Return (X, Y) of the center of cell containing provided text 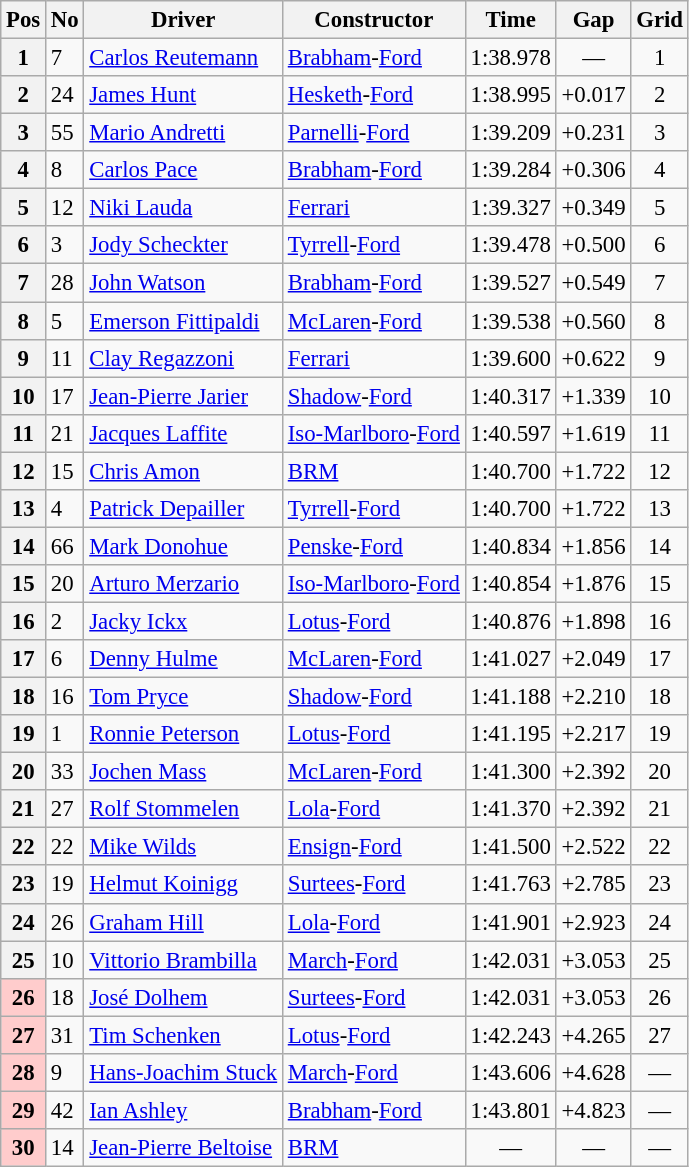
+1.876 (594, 584)
Rolf Stommelen (184, 809)
Patrick Depailler (184, 509)
+1.619 (594, 433)
42 (65, 1110)
Niki Lauda (184, 208)
Vittorio Brambilla (184, 960)
Grid (660, 20)
+1.856 (594, 546)
Tom Pryce (184, 697)
+2.522 (594, 847)
66 (65, 546)
Driver (184, 20)
Jean-Pierre Beltoise (184, 1148)
1:40.876 (510, 621)
1:41.370 (510, 809)
Tim Schenken (184, 1035)
1:39.209 (510, 133)
+0.560 (594, 321)
Mark Donohue (184, 546)
30 (24, 1148)
+2.923 (594, 922)
1:40.317 (510, 396)
Chris Amon (184, 471)
33 (65, 772)
+2.785 (594, 885)
1:40.597 (510, 433)
Pos (24, 20)
1:41.027 (510, 659)
1:39.538 (510, 321)
1:39.478 (510, 245)
Mike Wilds (184, 847)
Parnelli-Ford (374, 133)
+0.306 (594, 170)
31 (65, 1035)
+2.210 (594, 697)
29 (24, 1110)
1:41.901 (510, 922)
+0.017 (594, 95)
1:38.995 (510, 95)
+0.500 (594, 245)
+2.217 (594, 734)
1:38.978 (510, 58)
Ian Ashley (184, 1110)
1:41.188 (510, 697)
+4.823 (594, 1110)
Clay Regazzoni (184, 358)
1:43.606 (510, 1073)
Jean-Pierre Jarier (184, 396)
+1.339 (594, 396)
1:39.327 (510, 208)
Time (510, 20)
1:41.500 (510, 847)
Mario Andretti (184, 133)
+2.049 (594, 659)
1:39.284 (510, 170)
55 (65, 133)
Hans-Joachim Stuck (184, 1073)
James Hunt (184, 95)
1:42.243 (510, 1035)
1:40.854 (510, 584)
Denny Hulme (184, 659)
1:41.300 (510, 772)
+4.265 (594, 1035)
Jacky Ickx (184, 621)
Graham Hill (184, 922)
1:40.834 (510, 546)
1:39.527 (510, 283)
José Dolhem (184, 997)
No (65, 20)
Ronnie Peterson (184, 734)
Carlos Reutemann (184, 58)
Arturo Merzario (184, 584)
+0.231 (594, 133)
+1.898 (594, 621)
+4.628 (594, 1073)
Ensign-Ford (374, 847)
1:39.600 (510, 358)
1:41.763 (510, 885)
Carlos Pace (184, 170)
+0.349 (594, 208)
Gap (594, 20)
John Watson (184, 283)
Constructor (374, 20)
+0.549 (594, 283)
Penske-Ford (374, 546)
Helmut Koinigg (184, 885)
1:43.801 (510, 1110)
Jochen Mass (184, 772)
Emerson Fittipaldi (184, 321)
Hesketh-Ford (374, 95)
Jody Scheckter (184, 245)
+0.622 (594, 358)
Jacques Laffite (184, 433)
1:41.195 (510, 734)
